Search for the cell housing the specified text and yield its [x, y] center coordinate. 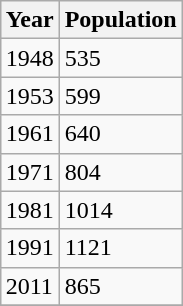
1971 [30, 172]
640 [120, 134]
599 [120, 96]
865 [120, 286]
2011 [30, 286]
Year [30, 20]
1953 [30, 96]
1014 [120, 210]
535 [120, 58]
804 [120, 172]
1961 [30, 134]
1981 [30, 210]
Population [120, 20]
1991 [30, 248]
1121 [120, 248]
1948 [30, 58]
